Return (X, Y) of the center of cell containing provided text 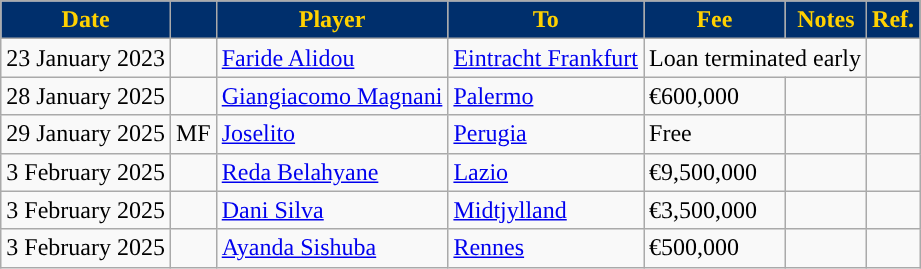
MF (193, 134)
Midtjylland (546, 210)
Fee (715, 20)
€600,000 (715, 96)
To (546, 20)
Ref. (894, 20)
Dani Silva (332, 210)
29 January 2025 (86, 134)
Eintracht Frankfurt (546, 58)
Loan terminated early (756, 58)
Ayanda Sishuba (332, 248)
Reda Belahyane (332, 172)
Giangiacomo Magnani (332, 96)
€3,500,000 (715, 210)
€500,000 (715, 248)
Perugia (546, 134)
Player (332, 20)
€9,500,000 (715, 172)
Faride Alidou (332, 58)
23 January 2023 (86, 58)
Notes (826, 20)
Free (715, 134)
Palermo (546, 96)
Lazio (546, 172)
Joselito (332, 134)
Date (86, 20)
Rennes (546, 248)
28 January 2025 (86, 96)
